Scan for the cell matching the given text and deliver its [X, Y] coordinate at center. 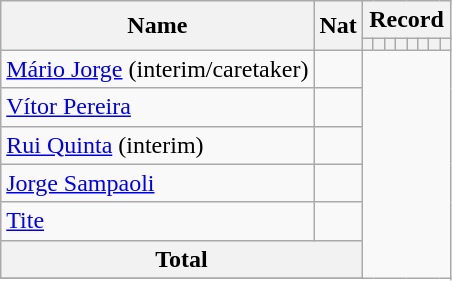
Name [158, 26]
Jorge Sampaoli [158, 183]
Record [406, 20]
Vítor Pereira [158, 107]
Mário Jorge (interim/caretaker) [158, 69]
Nat [338, 26]
Tite [158, 221]
Rui Quinta (interim) [158, 145]
Total [182, 259]
